Pinpoint the cell where the given text exists, returning its [X, Y] midpoint coordinate. 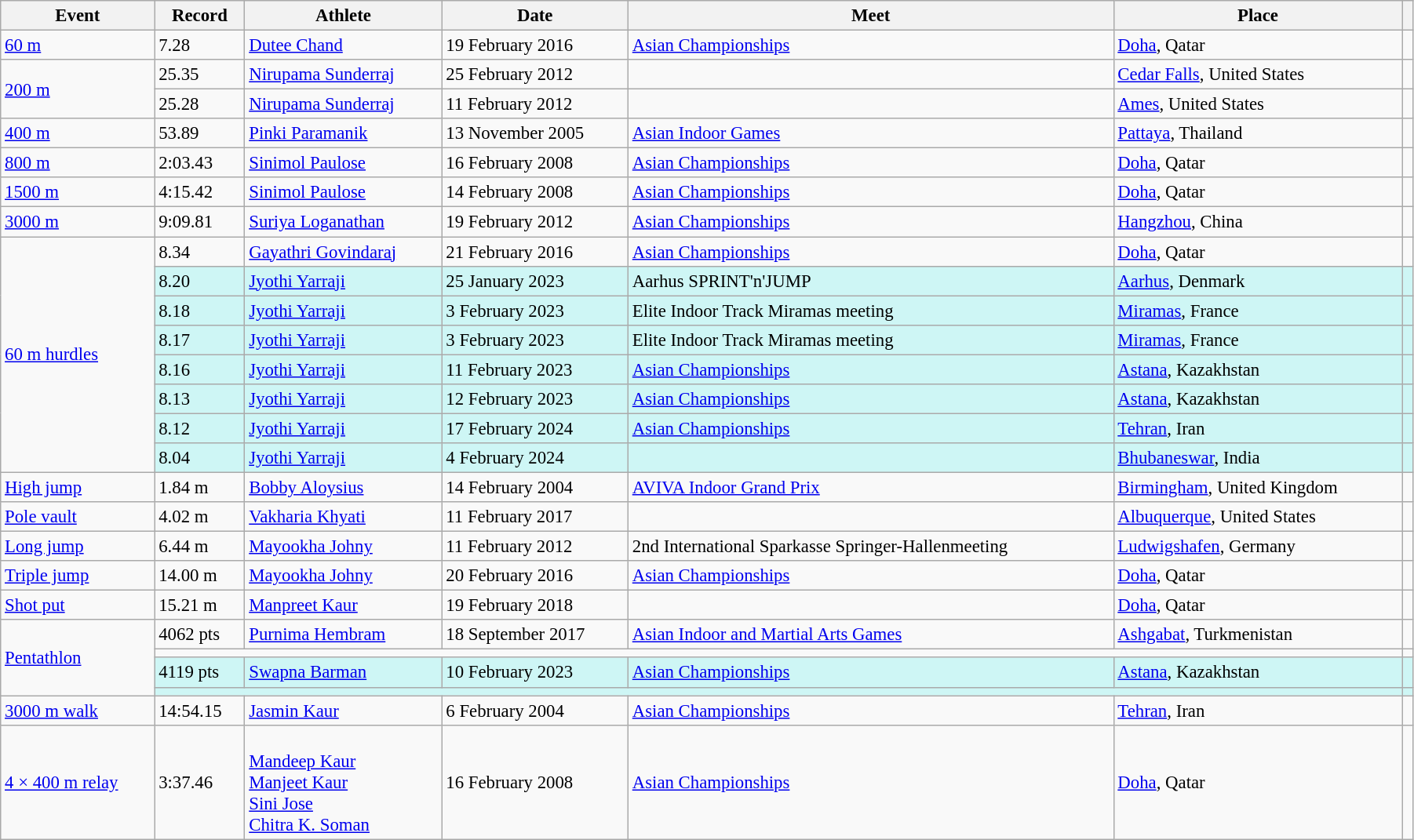
Pole vault [78, 517]
11 February 2017 [535, 517]
Place [1258, 16]
4062 pts [199, 635]
19 February 2012 [535, 222]
17 February 2024 [535, 428]
25 February 2012 [535, 75]
18 September 2017 [535, 635]
Cedar Falls, United States [1258, 75]
21 February 2016 [535, 252]
Aarhus SPRINT'n'JUMP [871, 281]
Albuquerque, United States [1258, 517]
Asian Indoor Games [871, 133]
2:03.43 [199, 163]
8.13 [199, 399]
3000 m walk [78, 711]
800 m [78, 163]
Suriya Loganathan [344, 222]
14 February 2008 [535, 192]
Long jump [78, 547]
Pinki Paramanik [344, 133]
Dutee Chand [344, 45]
Pentathlon [78, 657]
19 February 2016 [535, 45]
Meet [871, 16]
11 February 2023 [535, 369]
Purnima Hembram [344, 635]
Ashgabat, Turkmenistan [1258, 635]
3000 m [78, 222]
25 January 2023 [535, 281]
4 February 2024 [535, 458]
Jasmin Kaur [344, 711]
Birmingham, United Kingdom [1258, 487]
14 February 2004 [535, 487]
Gayathri Govindaraj [344, 252]
6.44 m [199, 547]
14.00 m [199, 576]
400 m [78, 133]
Asian Indoor and Martial Arts Games [871, 635]
Shot put [78, 605]
Bobby Aloysius [344, 487]
60 m hurdles [78, 355]
Ames, United States [1258, 104]
8.34 [199, 252]
2nd International Sparkasse Springer-Hallenmeeting [871, 547]
60 m [78, 45]
4:15.42 [199, 192]
Pattaya, Thailand [1258, 133]
4.02 m [199, 517]
9:09.81 [199, 222]
13 November 2005 [535, 133]
8.18 [199, 311]
Ludwigshafen, Germany [1258, 547]
Athlete [344, 16]
Manpreet Kaur [344, 605]
3:37.46 [199, 782]
1500 m [78, 192]
High jump [78, 487]
Swapna Barman [344, 673]
Record [199, 16]
10 February 2023 [535, 673]
Bhubaneswar, India [1258, 458]
Hangzhou, China [1258, 222]
Aarhus, Denmark [1258, 281]
25.35 [199, 75]
15.21 m [199, 605]
20 February 2016 [535, 576]
Vakharia Khyati [344, 517]
Date [535, 16]
4119 pts [199, 673]
8.12 [199, 428]
4 × 400 m relay [78, 782]
Event [78, 16]
200 m [78, 89]
8.17 [199, 340]
Mandeep KaurManjeet KaurSini JoseChitra K. Soman [344, 782]
1.84 m [199, 487]
19 February 2018 [535, 605]
8.16 [199, 369]
25.28 [199, 104]
12 February 2023 [535, 399]
14:54.15 [199, 711]
Triple jump [78, 576]
6 February 2004 [535, 711]
7.28 [199, 45]
53.89 [199, 133]
8.20 [199, 281]
8.04 [199, 458]
AVIVA Indoor Grand Prix [871, 487]
